Return (X, Y) of the center of cell containing provided text 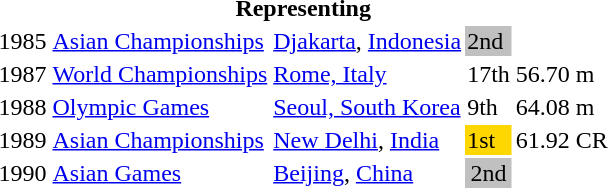
Seoul, South Korea (368, 107)
New Delhi, India (368, 140)
9th (489, 107)
1st (489, 140)
Djakarta, Indonesia (368, 41)
17th (489, 74)
Asian Games (160, 173)
Rome, Italy (368, 74)
Olympic Games (160, 107)
Beijing, China (368, 173)
World Championships (160, 74)
